Extract the [X, Y] coordinate from the center of the cell holding the provided text.  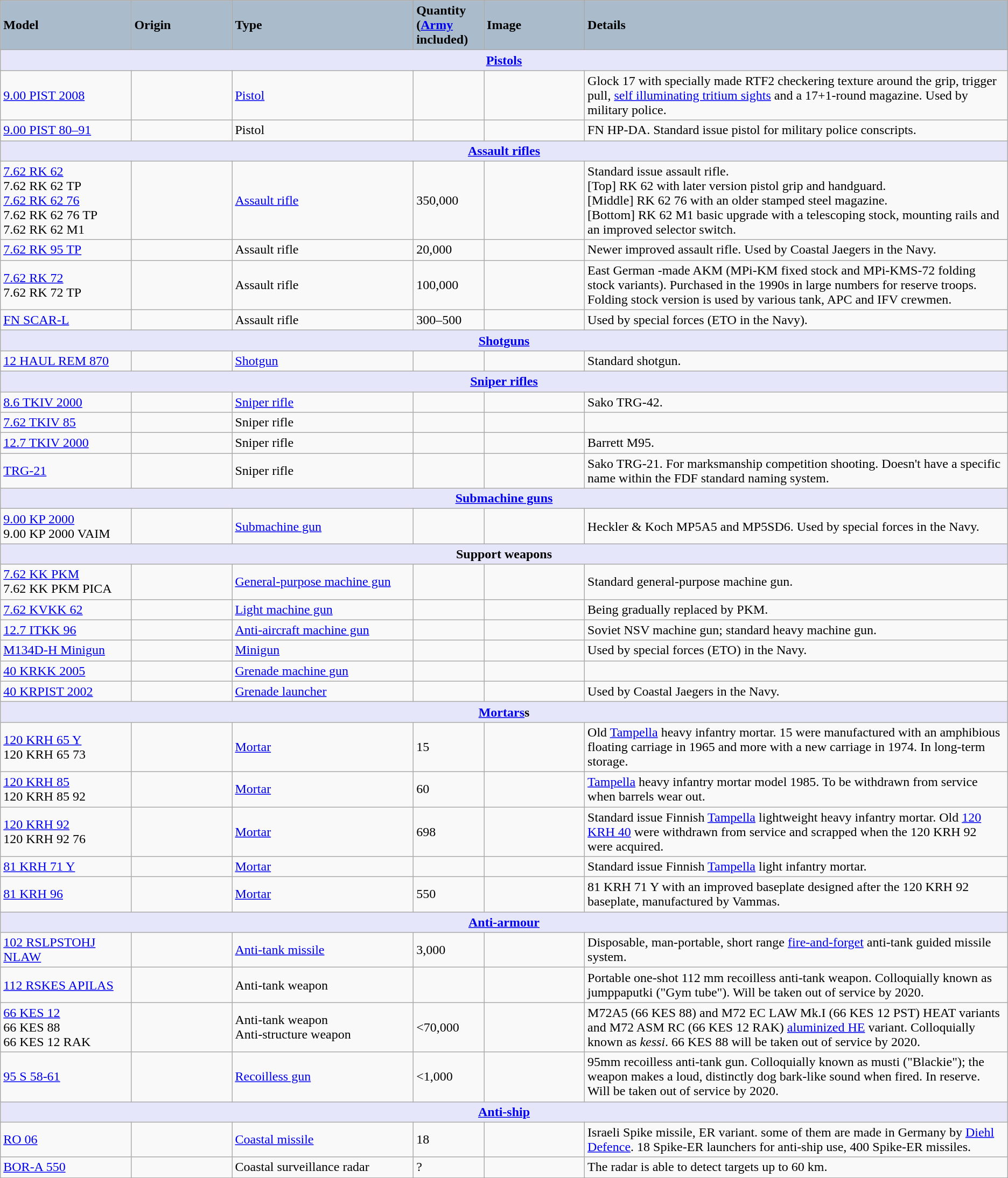
Used by special forces (ETO in the Navy). [796, 320]
Standard general-purpose machine gun. [796, 581]
RO 06 [66, 1139]
Support weapons [504, 554]
3,000 [449, 950]
Heckler & Koch MP5A5 and MP5SD6. Used by special forces in the Navy. [796, 527]
81 KRH 71 Y with an improved baseplate designed after the 120 KRH 92 baseplate, manufactured by Vammas. [796, 895]
Submachine guns [504, 499]
Used by special forces (ETO) in the Navy. [796, 650]
Anti-tank weapon [323, 985]
Soviet NSV machine gun; standard heavy machine gun. [796, 630]
15 [449, 747]
120 KRH 85120 KRH 85 92 [66, 789]
120 KRH 65 Y120 KRH 65 73 [66, 747]
General-purpose machine gun [323, 581]
Submachine gun [323, 527]
20,000 [449, 250]
Newer improved assault rifle. Used by Coastal Jaegers in the Navy. [796, 250]
Tampella heavy infantry mortar model 1985. To be withdrawn from service when barrels wear out. [796, 789]
TRG-21 [66, 471]
Sniper rifles [504, 381]
Being gradually replaced by PKM. [796, 609]
Sako TRG-21. For marksmanship competition shooting. Doesn't have a specific name within the FDF standard naming system. [796, 471]
18 [449, 1139]
Anti-ship [504, 1112]
550 [449, 895]
Barrett M95. [796, 443]
Israeli Spike missile, ER variant. some of them are made in Germany by Diehl Defence. 18 Spike-ER launchers for anti-ship use, 400 Spike-ER missiles. [796, 1139]
FN SCAR-L [66, 320]
40 KRKK 2005 [66, 671]
BOR-A 550 [66, 1167]
Portable one-shot 112 mm recoilless anti-tank weapon. Colloquially known as jumppaputki ("Gym tube"). Will be taken out of service by 2020. [796, 985]
Anti-aircraft machine gun [323, 630]
Used by Coastal Jaegers in the Navy. [796, 691]
Standard shotgun. [796, 361]
7.62 KK PKM7.62 KK PKM PICA [66, 581]
The radar is able to detect targets up to 60 km. [796, 1167]
7.62 KVKK 62 [66, 609]
7.62 RK 95 TP [66, 250]
7.62 TKIV 85 [66, 423]
Recoilless gun [323, 1077]
Anti-tank weaponAnti-structure weapon [323, 1027]
300–500 [449, 320]
100,000 [449, 285]
698 [449, 831]
12 HAUL REM 870 [66, 361]
M134D-H Minigun [66, 650]
Minigun [323, 650]
Image [534, 25]
Model [66, 25]
Disposable, man-portable, short range fire-and-forget anti-tank guided missile system. [796, 950]
9.00 KP 20009.00 KP 2000 VAIM [66, 527]
9.00 PIST 80–91 [66, 130]
81 KRH 71 Y [66, 867]
7.62 RK 627.62 RK 62 TP7.62 RK 62 767.62 RK 62 76 TP7.62 RK 62 M1 [66, 200]
40 KRPIST 2002 [66, 691]
Anti-tank missile [323, 950]
112 RSKES APILAS [66, 985]
Coastal missile [323, 1139]
12.7 TKIV 2000 [66, 443]
? [449, 1167]
120 KRH 92120 KRH 92 76 [66, 831]
66 KES 1266 KES 8866 KES 12 RAK [66, 1027]
102 RSLPSTOHJ NLAW [66, 950]
Grenade machine gun [323, 671]
FN HP-DA. Standard issue pistol for military police conscripts. [796, 130]
Origin [182, 25]
Standard issue Finnish Tampella light infantry mortar. [796, 867]
<1,000 [449, 1077]
<70,000 [449, 1027]
Grenade launcher [323, 691]
Sako TRG-42. [796, 402]
Assault rifles [504, 151]
Type [323, 25]
Details [796, 25]
Shotguns [504, 340]
Light machine gun [323, 609]
Anti-armour [504, 922]
Pistols [504, 60]
95 S 58-61 [66, 1077]
Shotgun [323, 361]
12.7 ITKK 96 [66, 630]
81 KRH 96 [66, 895]
350,000 [449, 200]
Quantity (Army included) [449, 25]
Coastal surveillance radar [323, 1167]
60 [449, 789]
Mortarss [504, 712]
8.6 TKIV 2000 [66, 402]
7.62 RK 727.62 RK 72 TP [66, 285]
9.00 PIST 2008 [66, 95]
